Search for the cell housing the specified text and yield its [X, Y] center coordinate. 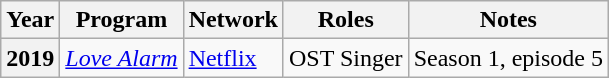
Notes [508, 20]
Program [122, 20]
Network [233, 20]
Season 1, episode 5 [508, 58]
2019 [30, 58]
OST Singer [346, 58]
Roles [346, 20]
Love Alarm [122, 58]
Year [30, 20]
Netflix [233, 58]
